Extract the (x, y) coordinate from the center of the cell holding the provided text.  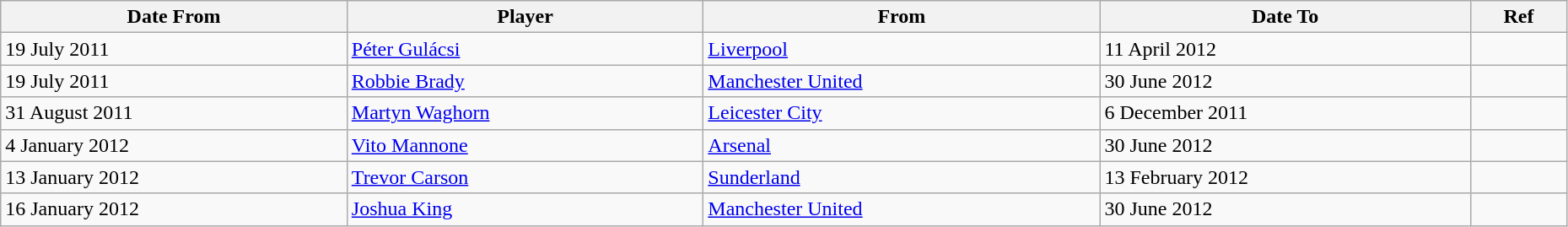
Liverpool (902, 49)
Vito Mannone (525, 145)
13 February 2012 (1285, 177)
Robbie Brady (525, 81)
Péter Gulácsi (525, 49)
Joshua King (525, 209)
6 December 2011 (1285, 113)
Date To (1285, 17)
Player (525, 17)
Date From (174, 17)
Arsenal (902, 145)
From (902, 17)
11 April 2012 (1285, 49)
Sunderland (902, 177)
Leicester City (902, 113)
4 January 2012 (174, 145)
Trevor Carson (525, 177)
Martyn Waghorn (525, 113)
31 August 2011 (174, 113)
13 January 2012 (174, 177)
16 January 2012 (174, 209)
Ref (1518, 17)
